For the text-containing cell, return its midpoint in (x, y) coordinate format. 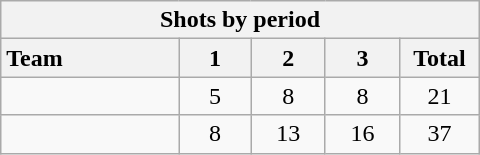
Team (90, 58)
21 (440, 96)
3 (362, 58)
5 (215, 96)
1 (215, 58)
Total (440, 58)
16 (362, 134)
13 (288, 134)
37 (440, 134)
Shots by period (240, 20)
2 (288, 58)
